Determine the [X, Y] coordinate at the center of the cell enclosing the given text.  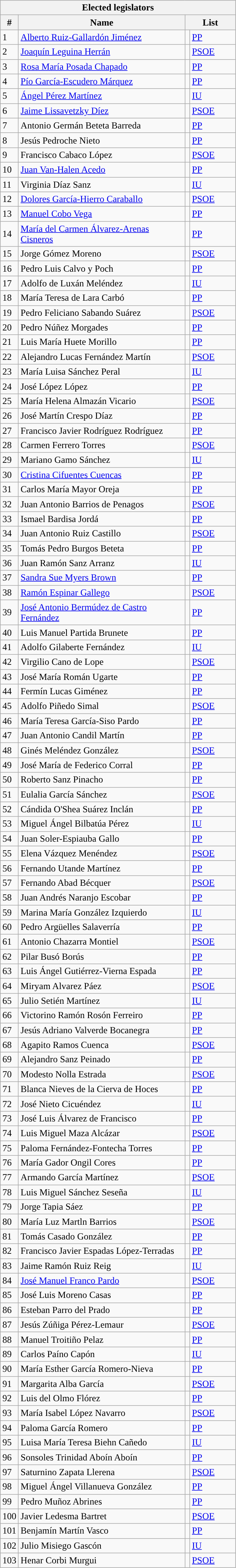
Tomás Pedro Burgos Beteta [102, 548]
42 [9, 662]
73 [9, 1118]
13 [9, 214]
51 [9, 794]
55 [9, 853]
Mariano Gamo Sánchez [102, 460]
Agapito Ramos Cuenca [102, 1045]
José Martín Crespo Díaz [102, 416]
Elena Vázquez Menéndez [102, 853]
46 [9, 721]
96 [9, 1457]
Pedro Núñez Morgades [102, 327]
Jesús Zúñiga Pérez-Lemaur [102, 1325]
97 [9, 1472]
91 [9, 1383]
Fernando Abad Bécquer [102, 883]
83 [9, 1266]
Pedro Muñoz Abrines [102, 1501]
22 [9, 357]
27 [9, 431]
Pedro Luis Calvo y Poch [102, 269]
12 [9, 199]
Rosa María Posada Chapado [102, 67]
71 [9, 1089]
47 [9, 736]
Marina María González Izquierdo [102, 912]
Armando García Martínez [102, 1178]
65 [9, 1001]
Fermín Lucas Giménez [102, 692]
16 [9, 269]
José María de Federico Corral [102, 765]
28 [9, 445]
Pedro Feliciano Sabando Suárez [102, 313]
15 [9, 254]
Roberto Sanz Pinacho [102, 780]
79 [9, 1207]
Paloma García Romero [102, 1428]
María Teresa de Lara Carbó [102, 298]
39 [9, 612]
62 [9, 957]
Ginés Meléndez González [102, 750]
35 [9, 548]
86 [9, 1310]
40 [9, 632]
70 [9, 1074]
88 [9, 1339]
José Nieto Cicuéndez [102, 1104]
4 [9, 81]
54 [9, 839]
Jaime Lissavetzky Díez [102, 111]
Alejandro Lucas Fernández Martín [102, 357]
41 [9, 647]
66 [9, 1015]
6 [9, 111]
37 [9, 578]
Esteban Parro del Prado [102, 1310]
Fernando Utande Martínez [102, 868]
Juan Andrés Naranjo Escobar [102, 897]
Carlos María Mayor Oreja [102, 490]
90 [9, 1369]
94 [9, 1428]
9 [9, 155]
17 [9, 283]
Pío García-Escudero Márquez [102, 81]
José Antonio Bermúdez de Castro Fernández [102, 612]
José López López [102, 386]
84 [9, 1280]
Sandra Sue Myers Brown [102, 578]
José Luis Moreno Casas [102, 1295]
Cándida O'Shea Suárez Inclán [102, 809]
25 [9, 401]
Luis del Olmo Flórez [102, 1399]
Elected legislators [118, 8]
Pilar Busó Borús [102, 957]
60 [9, 927]
43 [9, 677]
Francisco Javier Rodríguez Rodríguez [102, 431]
Juan Antonio Candil Martín [102, 736]
Luis María Huete Morillo [102, 342]
23 [9, 371]
Jesús Adriano Valverde Bocanegra [102, 1030]
14 [9, 234]
Joaquín Leguina Herrán [102, 52]
Benjamín Martín Vasco [102, 1531]
95 [9, 1443]
Adolfo Gilaberte Fernández [102, 647]
Dolores García-Hierro Caraballo [102, 199]
Adolfo Piñedo Simal [102, 706]
Juan Antonio Barrios de Penagos [102, 504]
# [9, 22]
Carlos Paíno Capón [102, 1354]
8 [9, 140]
Eulalia García Sánchez [102, 794]
69 [9, 1060]
Julio Misiego Gascón [102, 1546]
Javier Ledesma Bartret [102, 1516]
11 [9, 185]
50 [9, 780]
98 [9, 1487]
List [210, 22]
Ángel Pérez Martínez [102, 96]
Miguel Ángel Bilbatúa Pérez [102, 824]
Henar Corbi Murgui [102, 1560]
Miryam Alvarez Páez [102, 986]
Carmen Ferrero Torres [102, 445]
19 [9, 313]
Sonsoles Trinidad Aboín Aboín [102, 1457]
68 [9, 1045]
102 [9, 1546]
Victorino Ramón Rosón Ferreiro [102, 1015]
Antonio Chazarra Montiel [102, 942]
Luis Miguel Maza Alcázar [102, 1133]
Margarita Alba García [102, 1383]
21 [9, 342]
49 [9, 765]
29 [9, 460]
Blanca Nieves de la Cierva de Hoces [102, 1089]
Pedro Argüelles Salaverría [102, 927]
89 [9, 1354]
José Manuel Franco Pardo [102, 1280]
María Teresa García-Siso Pardo [102, 721]
Ramón Espinar Gallego [102, 592]
María Luz Martln Barrios [102, 1222]
Adolfo de Luxán Meléndez [102, 283]
33 [9, 519]
67 [9, 1030]
100 [9, 1516]
Name [102, 22]
Manuel Cobo Vega [102, 214]
31 [9, 490]
Ismael Bardisa Jordá [102, 519]
80 [9, 1222]
99 [9, 1501]
Manuel Troitiño Pelaz [102, 1339]
57 [9, 883]
Jorge Tapia Sáez [102, 1207]
61 [9, 942]
101 [9, 1531]
Juan Ramón Sanz Arranz [102, 563]
5 [9, 96]
78 [9, 1192]
Juan Van-Halen Acedo [102, 169]
Virginia Díaz Sanz [102, 185]
75 [9, 1148]
Alejandro Sanz Peinado [102, 1060]
Alberto Ruiz-Gallardón Jiménez [102, 37]
18 [9, 298]
85 [9, 1295]
76 [9, 1163]
Julio Setién Martínez [102, 1001]
Saturnino Zapata Llerena [102, 1472]
58 [9, 897]
Luis Manuel Partida Brunete [102, 632]
24 [9, 386]
36 [9, 563]
59 [9, 912]
52 [9, 809]
48 [9, 750]
Juan Antonio Ruiz Castillo [102, 534]
Jorge Gómez Moreno [102, 254]
Cristina Cifuentes Cuencas [102, 475]
64 [9, 986]
Tomás Casado González [102, 1236]
María Esther García Romero-Nieva [102, 1369]
Jaime Ramón Ruiz Reig [102, 1266]
María Helena Almazán Vicario [102, 401]
10 [9, 169]
Jesús Pedroche Nieto [102, 140]
20 [9, 327]
87 [9, 1325]
Juan Soler-Espiauba Gallo [102, 839]
2 [9, 52]
34 [9, 534]
63 [9, 971]
81 [9, 1236]
María Isabel López Navarro [102, 1413]
44 [9, 692]
38 [9, 592]
Luis Miguel Sánchez Seseña [102, 1192]
53 [9, 824]
45 [9, 706]
7 [9, 125]
74 [9, 1133]
José Luis Álvarez de Francisco [102, 1118]
1 [9, 37]
30 [9, 475]
María Gador Ongil Cores [102, 1163]
103 [9, 1560]
77 [9, 1178]
Virgilio Cano de Lope [102, 662]
Francisco Cabaco López [102, 155]
Miguel Ángel Villanueva González [102, 1487]
Luisa María Teresa Biehn Cañedo [102, 1443]
Antonio Germán Beteta Barreda [102, 125]
56 [9, 868]
José María Román Ugarte [102, 677]
Paloma Fernández-Fontecha Torres [102, 1148]
72 [9, 1104]
82 [9, 1251]
3 [9, 67]
María Luisa Sánchez Peral [102, 371]
Francisco Javier Espadas López-Terradas [102, 1251]
Luis Ángel Gutiérrez-Vierna Espada [102, 971]
93 [9, 1413]
32 [9, 504]
María del Carmen Álvarez-Arenas Cisneros [102, 234]
26 [9, 416]
92 [9, 1399]
Modesto Nolla Estrada [102, 1074]
